Detect which cell encompasses the target text, then output its [X, Y] center coordinate. 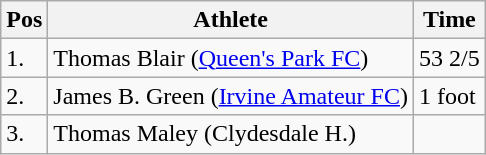
53 2/5 [449, 58]
Pos [24, 20]
3. [24, 134]
James B. Green (Irvine Amateur FC) [231, 96]
1. [24, 58]
Athlete [231, 20]
Thomas Blair (Queen's Park FC) [231, 58]
Thomas Maley (Clydesdale H.) [231, 134]
1 foot [449, 96]
2. [24, 96]
Time [449, 20]
